Find where the given text appears and provide that cell's center as (X, Y) coordinate. 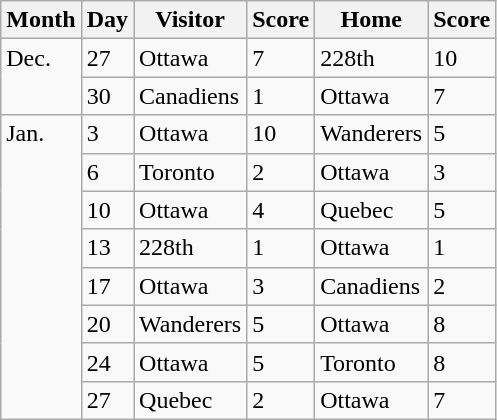
20 (107, 324)
Day (107, 20)
4 (281, 210)
Dec. (41, 77)
Home (372, 20)
Jan. (41, 267)
17 (107, 286)
Month (41, 20)
30 (107, 96)
13 (107, 248)
24 (107, 362)
6 (107, 172)
Visitor (190, 20)
